Determine the (x, y) coordinate at the center of the cell enclosing the given text.  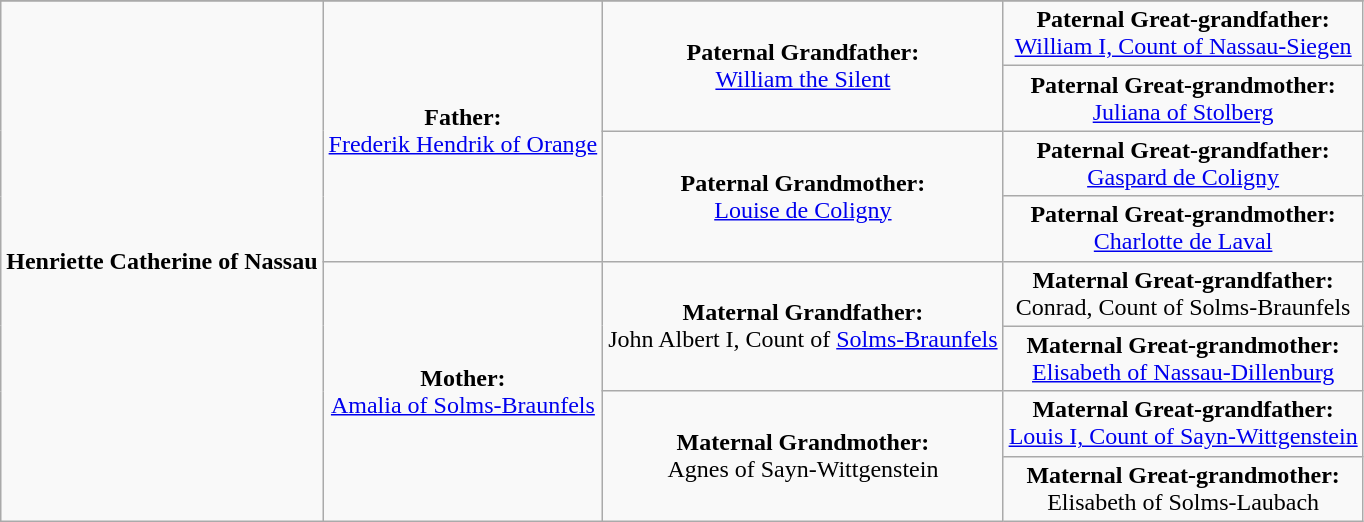
Paternal Grandmother:Louise de Coligny (803, 196)
Paternal Great-grandmother:Charlotte de Laval (1183, 228)
Paternal Great-grandmother:Juliana of Stolberg (1183, 98)
Father:Frederik Hendrik of Orange (463, 131)
Maternal Great-grandfather:Louis I, Count of Sayn-Wittgenstein (1183, 424)
Maternal Great-grandfather:Conrad, Count of Solms-Braunfels (1183, 294)
Maternal Grandfather:John Albert I, Count of Solms-Braunfels (803, 326)
Maternal Grandmother:Agnes of Sayn-Wittgenstein (803, 456)
Paternal Grandfather:William the Silent (803, 66)
Maternal Great-grandmother:Elisabeth of Solms-Laubach (1183, 488)
Henriette Catherine of Nassau (162, 261)
Paternal Great-grandfather:Gaspard de Coligny (1183, 164)
Mother:Amalia of Solms-Braunfels (463, 391)
Paternal Great-grandfather:William I, Count of Nassau-Siegen (1183, 34)
Maternal Great-grandmother:Elisabeth of Nassau-Dillenburg (1183, 358)
